Capture the cell that displays the provided text and extract its [x, y] central coordinate. 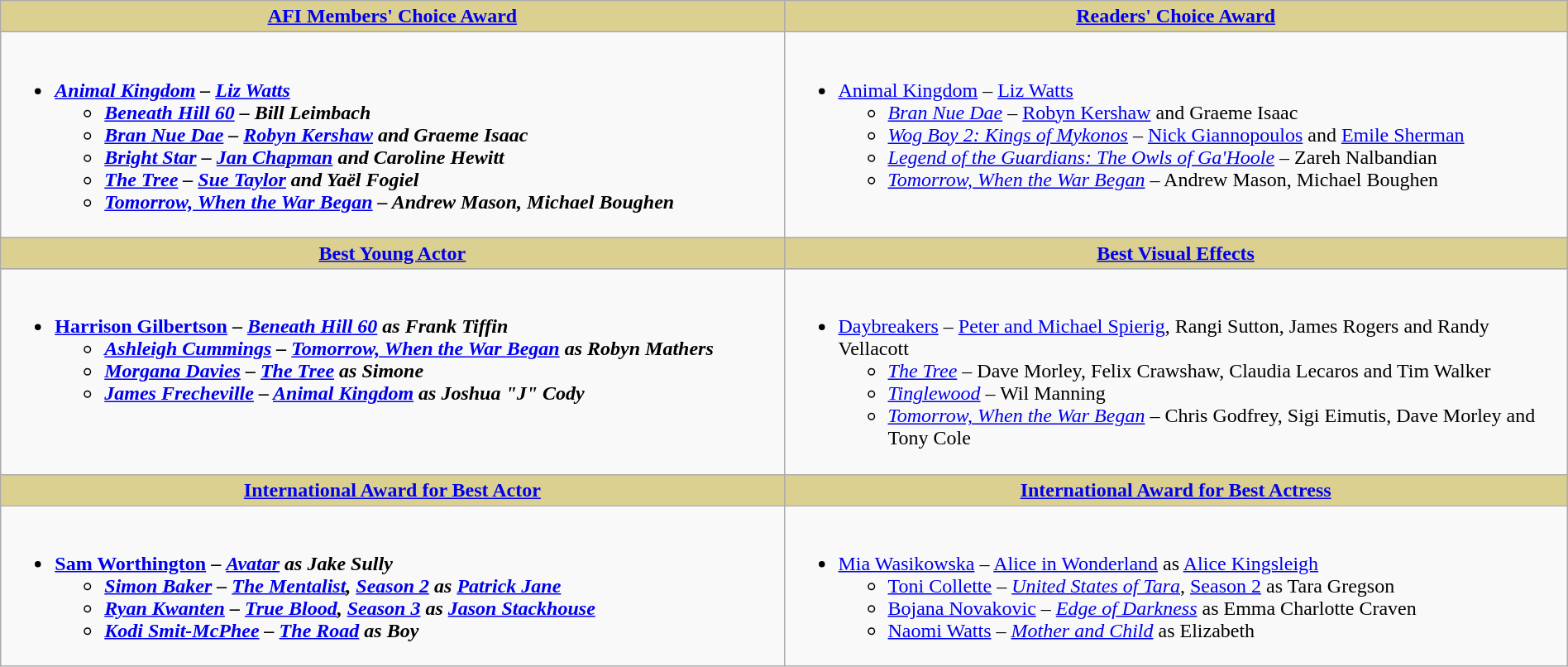
International Award for Best Actress [1176, 490]
Best Visual Effects [1176, 253]
Best Young Actor [392, 253]
Readers' Choice Award [1176, 17]
International Award for Best Actor [392, 490]
AFI Members' Choice Award [392, 17]
